Provide the (X, Y) coordinate of the cell's center where the given text is located.  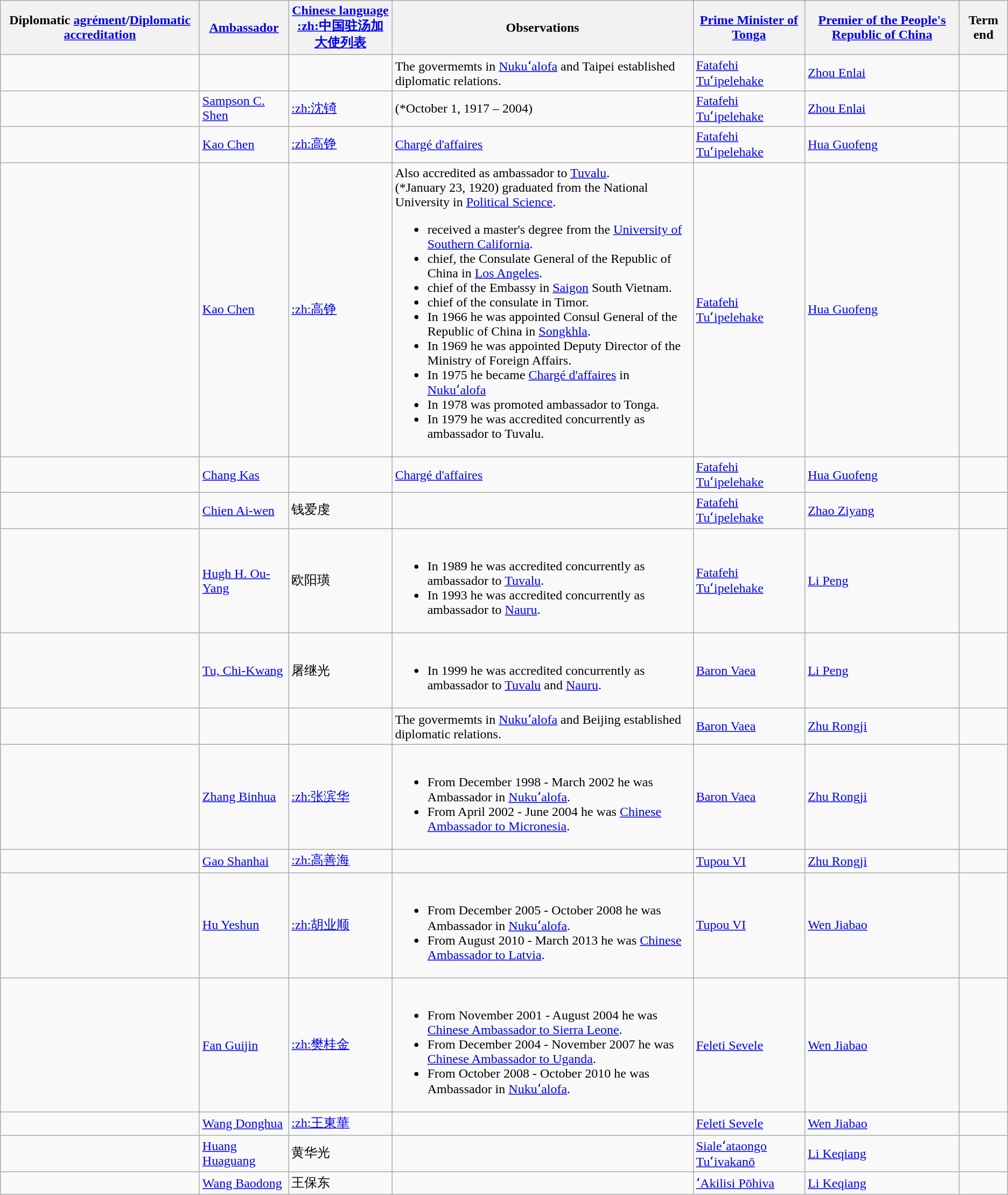
Gao Shanhai (244, 861)
Wang Donghua (244, 1123)
Sampson C. Shen (244, 109)
屠继光 (340, 670)
黄华光 (340, 1154)
:zh:高善海 (340, 861)
Wang Baodong (244, 1184)
:zh:胡业顺 (340, 925)
Tu, Chi-Kwang (244, 670)
Premier of the People's Republic of China (882, 28)
Chien Ai-wen (244, 511)
Zhang Binhua (244, 797)
:zh:王東華 (340, 1123)
Observations (543, 28)
:zh:张滨华 (340, 797)
Huang Huaguang (244, 1154)
Chinese language:zh:中国驻汤加大使列表 (340, 28)
From December 2005 - October 2008 he was Ambassador in Nukuʻalofa.From August 2010 - March 2013 he was Chinese Ambassador to Latvia. (543, 925)
Fan Guijin (244, 1045)
(*October 1, 1917 – 2004) (543, 109)
Diplomatic agrément/Diplomatic accreditation (100, 28)
ʻAkilisi Pōhiva (748, 1184)
Hu Yeshun (244, 925)
Term end (983, 28)
In 1999 he was accredited concurrently as ambassador to Tuvalu and Nauru. (543, 670)
Chang Kas (244, 475)
From December 1998 - March 2002 he was Ambassador in Nukuʻalofa.From April 2002 - June 2004 he was Chinese Ambassador to Micronesia. (543, 797)
王保东 (340, 1184)
:zh:樊桂金 (340, 1045)
Zhao Ziyang (882, 511)
Prime Minister of Tonga (748, 28)
The govermemts in Nukuʻalofa and Beijing established diplomatic relations. (543, 726)
In 1989 he was accredited concurrently as ambassador to Tuvalu.In 1993 he was accredited concurrently as ambassador to Nauru. (543, 581)
:zh:沈锜 (340, 109)
Sialeʻataongo Tuʻivakanō (748, 1154)
欧阳璜 (340, 581)
Ambassador (244, 28)
The govermemts in Nukuʻalofa and Taipei established diplomatic relations. (543, 73)
钱爱虔 (340, 511)
Hugh H. Ou-Yang (244, 581)
